Extract the [X, Y] coordinate from the center of the cell holding the provided text.  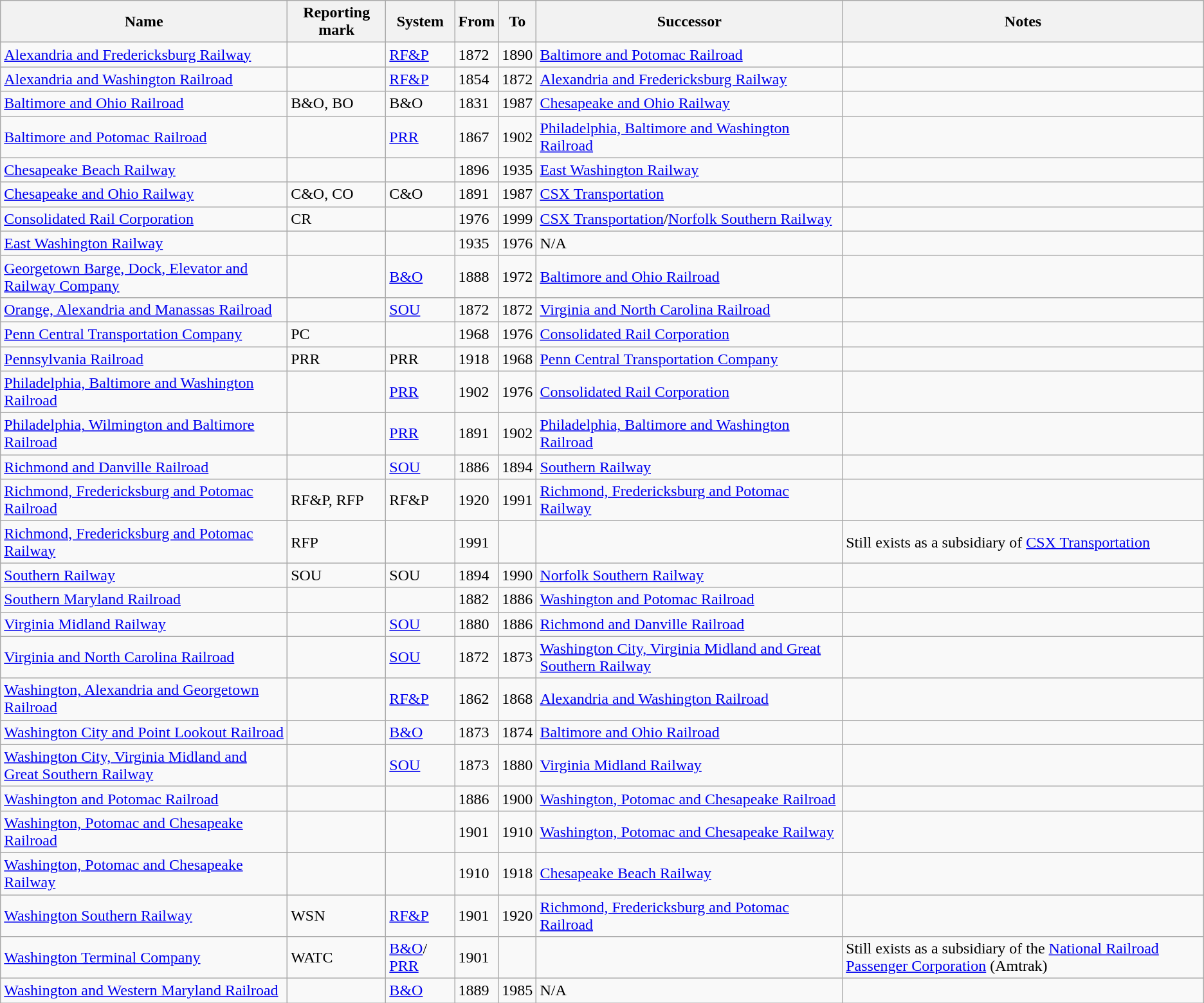
CSX Transportation/Norfolk Southern Railway [689, 219]
1882 [477, 600]
1900 [517, 798]
1999 [517, 219]
WATC [337, 957]
1896 [477, 170]
Southern Maryland Railroad [144, 600]
1889 [477, 991]
Successor [689, 22]
Reporting mark [337, 22]
CR [337, 219]
WSN [337, 915]
Still exists as a subsidiary of CSX Transportation [1023, 542]
Georgetown Barge, Dock, Elevator and Railway Company [144, 277]
To [517, 22]
Washington Southern Railway [144, 915]
Washington and Western Maryland Railroad [144, 991]
1985 [517, 991]
1888 [477, 277]
RFP [337, 542]
1868 [517, 699]
Pennsylvania Railroad [144, 358]
Washington City and Point Lookout Railroad [144, 732]
B&O, BO [337, 104]
1854 [477, 79]
1990 [517, 575]
C&O, CO [337, 194]
Still exists as a subsidiary of the National Railroad Passenger Corporation (Amtrak) [1023, 957]
Philadelphia, Wilmington and Baltimore Railroad [144, 434]
1862 [477, 699]
Orange, Alexandria and Manassas Railroad [144, 309]
C&O [421, 194]
1890 [517, 55]
CSX Transportation [689, 194]
Norfolk Southern Railway [689, 575]
1831 [477, 104]
Washington, Alexandria and Georgetown Railroad [144, 699]
Washington Terminal Company [144, 957]
RF&P, RFP [337, 501]
PC [337, 334]
1874 [517, 732]
System [421, 22]
1867 [477, 136]
Notes [1023, 22]
1972 [517, 277]
B&O/ PRR [421, 957]
From [477, 22]
Name [144, 22]
